Provide the (x, y) coordinate of the cell's center where the given text is located.  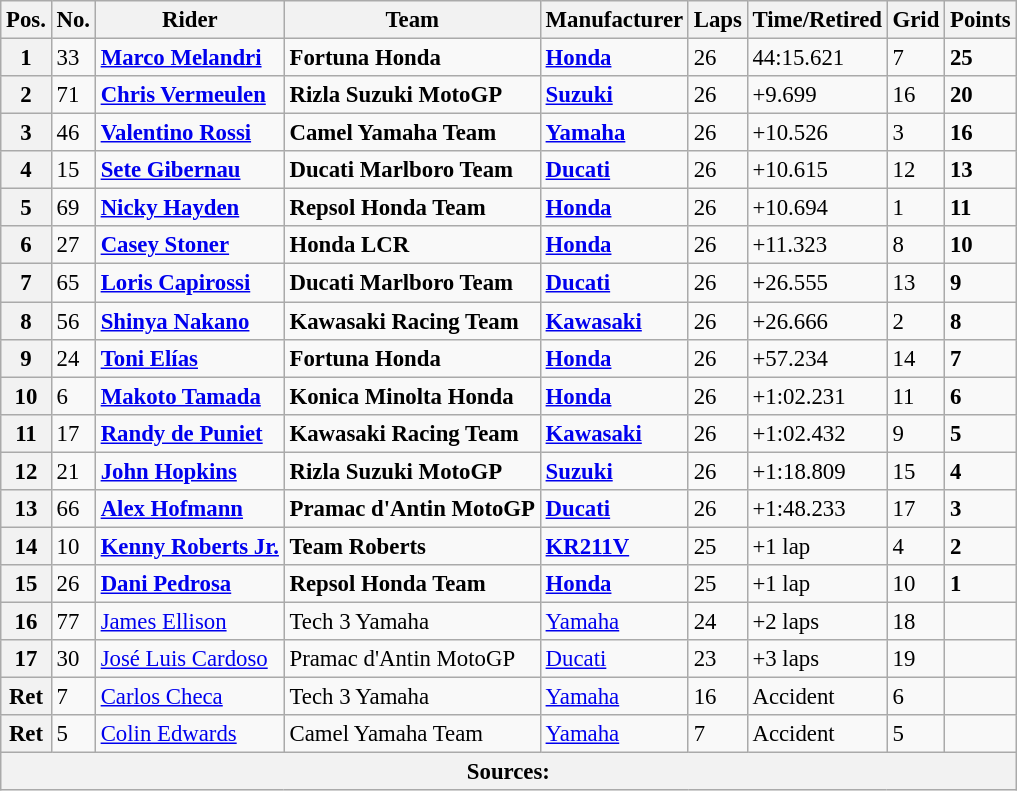
+1:02.432 (817, 433)
Sources: (508, 772)
James Ellison (190, 621)
Manufacturer (614, 20)
José Luis Cardoso (190, 659)
+1:02.231 (817, 396)
+2 laps (817, 621)
Shinya Nakano (190, 321)
Marco Melandri (190, 58)
77 (73, 621)
69 (73, 208)
Team (412, 20)
30 (73, 659)
46 (73, 133)
Loris Capirossi (190, 283)
21 (73, 471)
27 (73, 245)
+1:48.233 (817, 509)
20 (980, 95)
No. (73, 20)
Nicky Hayden (190, 208)
+26.555 (817, 283)
KR211V (614, 546)
Rider (190, 20)
33 (73, 58)
23 (718, 659)
18 (916, 621)
Points (980, 20)
Grid (916, 20)
Alex Hofmann (190, 509)
Time/Retired (817, 20)
+11.323 (817, 245)
+3 laps (817, 659)
+10.615 (817, 170)
Laps (718, 20)
Konica Minolta Honda (412, 396)
+57.234 (817, 358)
Team Roberts (412, 546)
65 (73, 283)
+26.666 (817, 321)
44:15.621 (817, 58)
+9.699 (817, 95)
Randy de Puniet (190, 433)
Honda LCR (412, 245)
+1:18.809 (817, 471)
Chris Vermeulen (190, 95)
Kenny Roberts Jr. (190, 546)
+10.694 (817, 208)
66 (73, 509)
56 (73, 321)
Valentino Rossi (190, 133)
Dani Pedrosa (190, 584)
Makoto Tamada (190, 396)
John Hopkins (190, 471)
+10.526 (817, 133)
Pos. (26, 20)
Colin Edwards (190, 734)
19 (916, 659)
Sete Gibernau (190, 170)
71 (73, 95)
Carlos Checa (190, 697)
Casey Stoner (190, 245)
Toni Elías (190, 358)
